Determine the (x, y) coordinate at the center of the cell enclosing the given text.  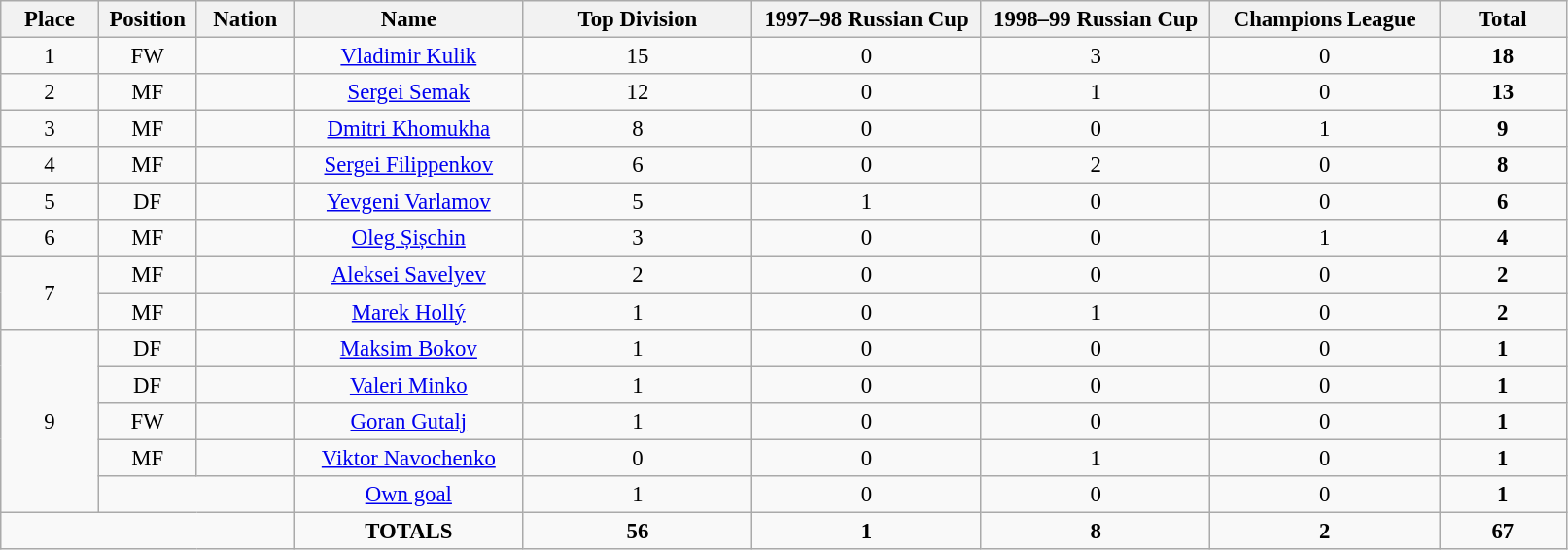
Total (1503, 19)
Goran Gutalj (409, 421)
Sergei Semak (409, 92)
Position (148, 19)
Sergei Filippenkov (409, 165)
Nation (245, 19)
15 (638, 56)
7 (51, 293)
Vladimir Kulik (409, 56)
Oleg Șișchin (409, 238)
TOTALS (409, 531)
Top Division (638, 19)
18 (1503, 56)
Dmitri Khomukha (409, 129)
56 (638, 531)
67 (1503, 531)
Viktor Navochenko (409, 458)
Own goal (409, 495)
12 (638, 92)
Place (51, 19)
Yevgeni Varlamov (409, 202)
1997–98 Russian Cup (867, 19)
Valeri Minko (409, 385)
13 (1503, 92)
Champions League (1325, 19)
Marek Hollý (409, 312)
Name (409, 19)
Aleksei Savelyev (409, 275)
1998–99 Russian Cup (1096, 19)
Maksim Bokov (409, 348)
